Provide the (x, y) coordinate of the cell's center where the given text is located.  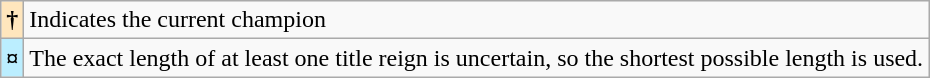
† (12, 20)
Indicates the current champion (476, 20)
¤ (12, 58)
The exact length of at least one title reign is uncertain, so the shortest possible length is used. (476, 58)
